Search for the cell housing the specified text and yield its [x, y] center coordinate. 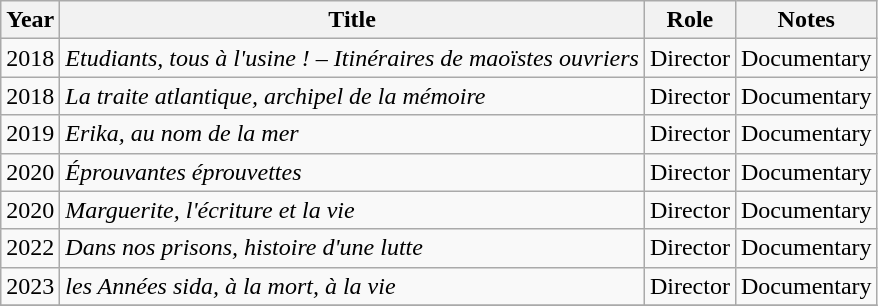
Year [30, 20]
Marguerite, l'écriture et la vie [352, 210]
Role [690, 20]
2022 [30, 248]
Etudiants, tous à l'usine ! – Itinéraires de maoïstes ouvriers [352, 58]
Title [352, 20]
Dans nos prisons, histoire d'une lutte [352, 248]
2023 [30, 286]
2019 [30, 134]
Erika, au nom de la mer [352, 134]
Notes [806, 20]
les Années sida, à la mort, à la vie [352, 286]
La traite atlantique, archipel de la mémoire [352, 96]
Éprouvantes éprouvettes [352, 172]
